Capture the cell that displays the provided text and extract its [X, Y] central coordinate. 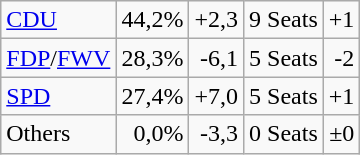
-3,3 [216, 134]
27,4% [152, 96]
0 Seats [284, 134]
CDU [58, 20]
44,2% [152, 20]
SPD [58, 96]
Others [58, 134]
28,3% [152, 58]
FDP/FWV [58, 58]
-6,1 [216, 58]
-2 [342, 58]
9 Seats [284, 20]
+2,3 [216, 20]
±0 [342, 134]
0,0% [152, 134]
+7,0 [216, 96]
